Identify which cell holds the provided text, then report its (X, Y) central coordinate. 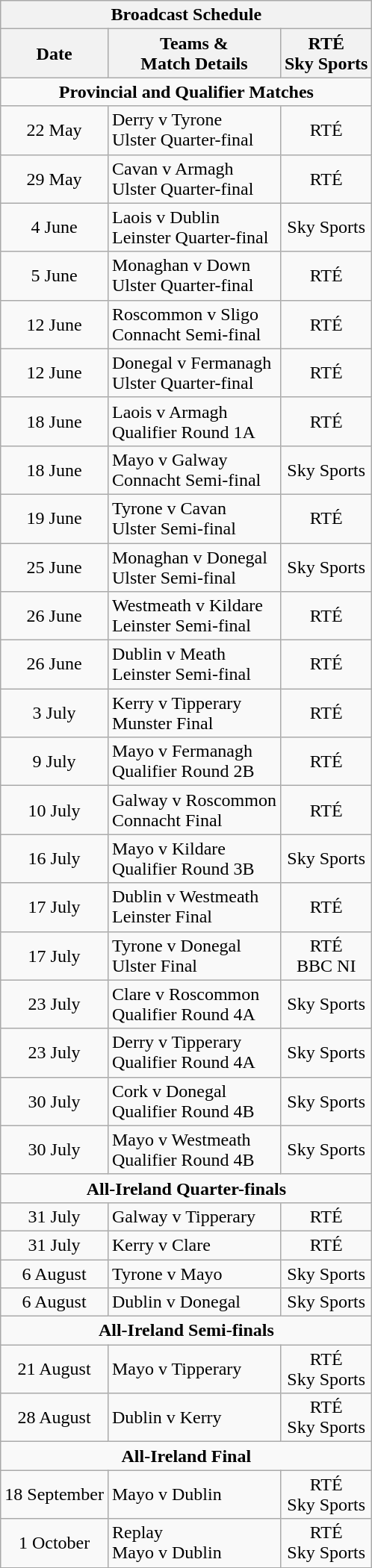
25 June (55, 567)
18 September (55, 1494)
10 July (55, 810)
Westmeath v KildareLeinster Semi-final (194, 616)
Mayo v Tipperary (194, 1369)
Tyrone v DonegalUlster Final (194, 955)
Cavan v ArmaghUlster Quarter-final (194, 179)
Clare v RoscommonQualifier Round 4A (194, 1005)
RTÉ BBC NI (326, 955)
28 August (55, 1418)
All-Ireland Quarter-finals (187, 1188)
Dublin v Kerry (194, 1418)
Derry v TyroneUlster Quarter-final (194, 130)
Broadcast Schedule (187, 15)
Dublin v WestmeathLeinster Final (194, 908)
4 June (55, 227)
Mayo v Dublin (194, 1494)
16 July (55, 858)
Tyrone v Mayo (194, 1274)
Laois v DublinLeinster Quarter-final (194, 227)
Date (55, 54)
Laois v ArmaghQualifier Round 1A (194, 421)
Cork v DonegalQualifier Round 4B (194, 1102)
Teams &Match Details (194, 54)
Mayo v KildareQualifier Round 3B (194, 858)
9 July (55, 761)
29 May (55, 179)
All-Ireland Semi-finals (187, 1331)
Provincial and Qualifier Matches (187, 92)
5 June (55, 276)
1 October (55, 1543)
Monaghan v DonegalUlster Semi-final (194, 567)
Mayo v FermanaghQualifier Round 2B (194, 761)
3 July (55, 713)
Derry v TipperaryQualifier Round 4A (194, 1052)
Tyrone v CavanUlster Semi-final (194, 518)
Galway v RoscommonConnacht Final (194, 810)
Mayo v WestmeathQualifier Round 4B (194, 1149)
Galway v Tipperary (194, 1216)
Dublin v MeathLeinster Semi-final (194, 664)
22 May (55, 130)
Monaghan v DownUlster Quarter-final (194, 276)
19 June (55, 518)
Mayo v GalwayConnacht Semi-final (194, 470)
ReplayMayo v Dublin (194, 1543)
Roscommon v SligoConnacht Semi-final (194, 324)
Kerry v Clare (194, 1245)
Dublin v Donegal (194, 1302)
Donegal v FermanaghUlster Quarter-final (194, 373)
21 August (55, 1369)
Kerry v TipperaryMunster Final (194, 713)
All-Ireland Final (187, 1456)
